Scan for the cell matching the given text and deliver its [x, y] coordinate at center. 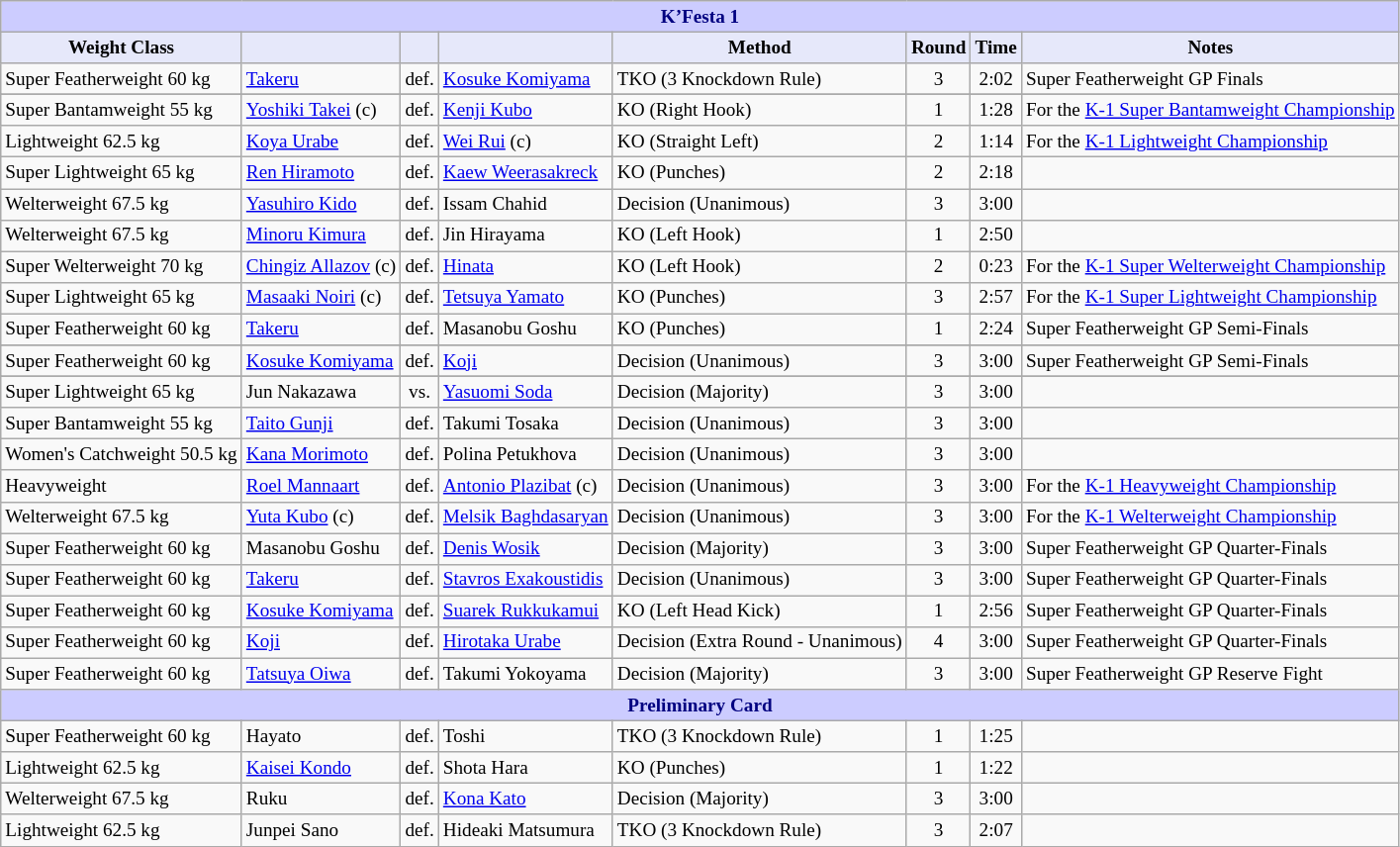
For the K-1 Heavyweight Championship [1210, 486]
Super Featherweight GP Reserve Fight [1210, 674]
Round [938, 47]
Heavyweight [122, 486]
Issam Chahid [525, 204]
Ren Hiramoto [321, 173]
2:02 [995, 79]
Hinata [525, 267]
Hayato [321, 736]
2:07 [995, 830]
2:24 [995, 329]
1:22 [995, 768]
Antonio Plazibat (c) [525, 486]
Weight Class [122, 47]
Hirotaka Urabe [525, 642]
For the K-1 Lightweight Championship [1210, 141]
Method [760, 47]
vs. [420, 392]
Super Welterweight 70 kg [122, 267]
Junpei Sano [321, 830]
KO (Right Hook) [760, 110]
Kona Kato [525, 800]
Time [995, 47]
Taito Gunji [321, 423]
Jun Nakazawa [321, 392]
Kenji Kubo [525, 110]
1:28 [995, 110]
Preliminary Card [700, 706]
Women's Catchweight 50.5 kg [122, 455]
Tatsuya Oiwa [321, 674]
Chingiz Allazov (c) [321, 267]
4 [938, 642]
2:57 [995, 298]
2:56 [995, 612]
Hideaki Matsumura [525, 830]
Super Featherweight GP Finals [1210, 79]
Takumi Yokoyama [525, 674]
Takumi Tosaka [525, 423]
Ruku [321, 800]
Yuta Kubo (c) [321, 518]
For the K-1 Super Welterweight Championship [1210, 267]
KO (Left Head Kick) [760, 612]
Wei Rui (c) [525, 141]
Kaisei Kondo [321, 768]
Yasuomi Soda [525, 392]
Kana Morimoto [321, 455]
Roel Mannaart [321, 486]
Minoru Kimura [321, 235]
For the K-1 Super Bantamweight Championship [1210, 110]
Melsik Baghdasaryan [525, 518]
Suarek Rukkukamui [525, 612]
Kaew Weerasakreck [525, 173]
1:14 [995, 141]
Masaaki Noiri (c) [321, 298]
Toshi [525, 736]
Yoshiki Takei (c) [321, 110]
Denis Wosik [525, 548]
Stavros Exakoustidis [525, 580]
2:50 [995, 235]
For the K-1 Super Lightweight Championship [1210, 298]
Tetsuya Yamato [525, 298]
Koya Urabe [321, 141]
Jin Hirayama [525, 235]
Polina Petukhova [525, 455]
Decision (Extra Round - Unanimous) [760, 642]
For the K-1 Welterweight Championship [1210, 518]
KO (Straight Left) [760, 141]
2:18 [995, 173]
Yasuhiro Kido [321, 204]
K’Festa 1 [700, 17]
Shota Hara [525, 768]
0:23 [995, 267]
1:25 [995, 736]
Notes [1210, 47]
